Search for the cell housing the specified text and yield its (X, Y) center coordinate. 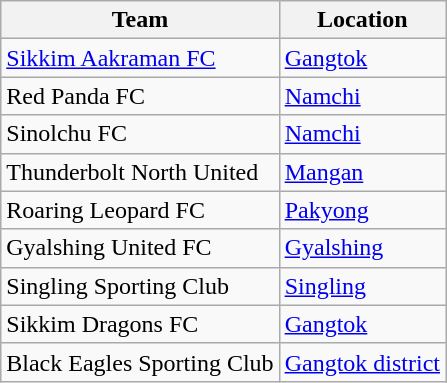
Gyalshing United FC (140, 248)
Roaring Leopard FC (140, 210)
Red Panda FC (140, 96)
Singling (362, 286)
Mangan (362, 172)
Sikkim Aakraman FC (140, 58)
Sikkim Dragons FC (140, 324)
Sinolchu FC (140, 134)
Thunderbolt North United (140, 172)
Pakyong (362, 210)
Gangtok district (362, 362)
Team (140, 20)
Location (362, 20)
Singling Sporting Club (140, 286)
Gyalshing (362, 248)
Black Eagles Sporting Club (140, 362)
